Extract the [X, Y] coordinate from the center of the cell holding the provided text.  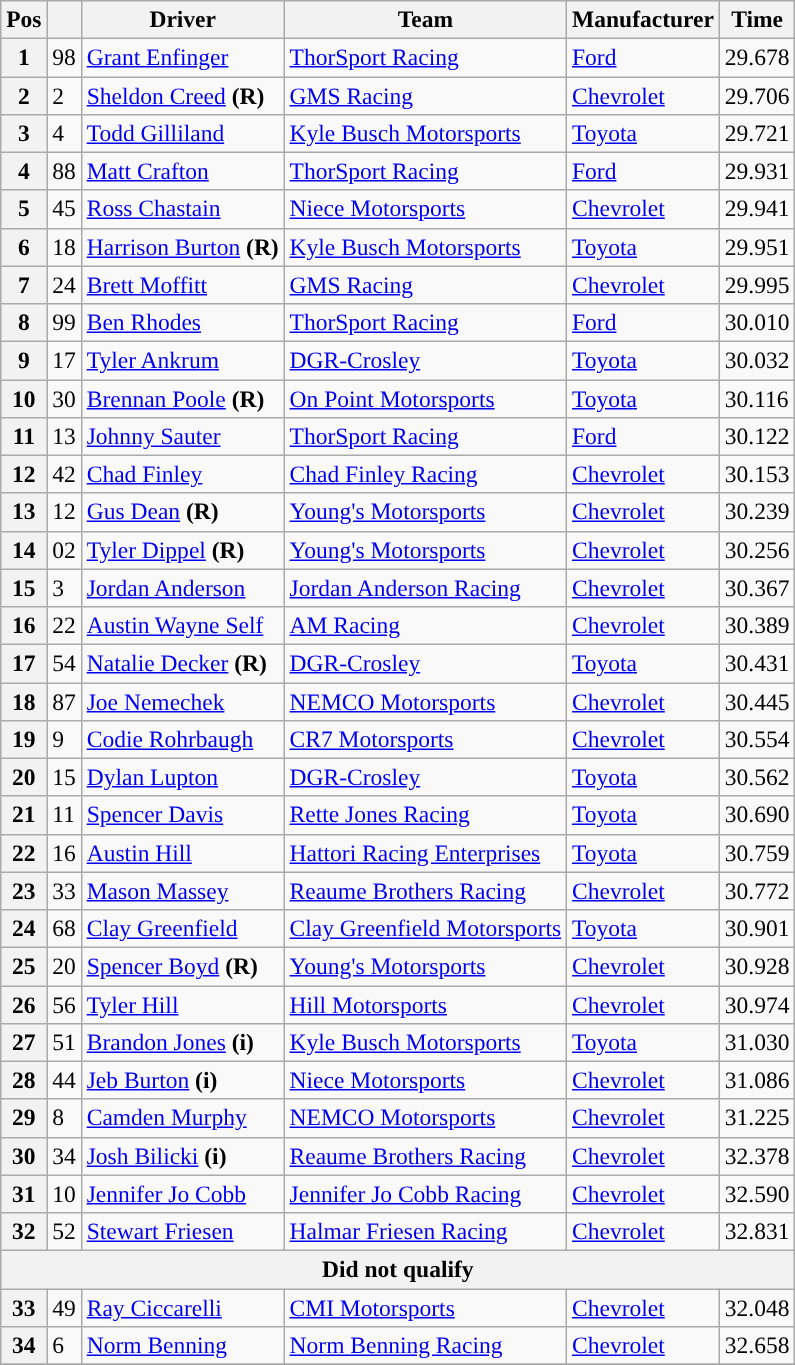
26 [24, 1004]
On Point Motorsports [425, 398]
Tyler Hill [182, 1004]
Clay Greenfield Motorsports [425, 928]
30.445 [757, 701]
29.951 [757, 247]
42 [64, 474]
32.590 [757, 1194]
30.032 [757, 360]
5 [24, 209]
Chad Finley [182, 474]
30.772 [757, 891]
29.706 [757, 95]
Camden Murphy [182, 1118]
Brandon Jones (i) [182, 1042]
56 [64, 1004]
Tyler Ankrum [182, 360]
87 [64, 701]
Hattori Racing Enterprises [425, 853]
Dylan Lupton [182, 777]
CR7 Motorsports [425, 739]
30.256 [757, 550]
Did not qualify [398, 1269]
Todd Gilliland [182, 133]
32.378 [757, 1156]
30.153 [757, 474]
Josh Bilicki (i) [182, 1156]
30.759 [757, 853]
23 [24, 891]
Spencer Boyd (R) [182, 966]
1 [24, 57]
Sheldon Creed (R) [182, 95]
Stewart Friesen [182, 1231]
30.367 [757, 588]
Brennan Poole (R) [182, 398]
Manufacturer [644, 19]
29.678 [757, 57]
98 [64, 57]
Austin Hill [182, 853]
31 [24, 1194]
Jordan Anderson [182, 588]
29.931 [757, 171]
Hill Motorsports [425, 1004]
Codie Rohrbaugh [182, 739]
30.239 [757, 512]
Mason Massey [182, 891]
Jennifer Jo Cobb Racing [425, 1194]
51 [64, 1042]
19 [24, 739]
27 [24, 1042]
Jeb Burton (i) [182, 1080]
30.562 [757, 777]
25 [24, 966]
Norm Benning [182, 1345]
29.995 [757, 285]
Rette Jones Racing [425, 815]
21 [24, 815]
14 [24, 550]
52 [64, 1231]
7 [24, 285]
Matt Crafton [182, 171]
Team [425, 19]
31.225 [757, 1118]
Brett Moffitt [182, 285]
Grant Enfinger [182, 57]
Ray Ciccarelli [182, 1307]
30.431 [757, 663]
Jordan Anderson Racing [425, 588]
32.831 [757, 1231]
45 [64, 209]
30.690 [757, 815]
49 [64, 1307]
30.554 [757, 739]
Chad Finley Racing [425, 474]
Natalie Decker (R) [182, 663]
CMI Motorsports [425, 1307]
28 [24, 1080]
30.010 [757, 322]
31.030 [757, 1042]
Pos [24, 19]
AM Racing [425, 625]
Time [757, 19]
Johnny Sauter [182, 436]
Halmar Friesen Racing [425, 1231]
30.974 [757, 1004]
29.721 [757, 133]
32 [24, 1231]
Driver [182, 19]
Austin Wayne Self [182, 625]
Harrison Burton (R) [182, 247]
29 [24, 1118]
54 [64, 663]
30.116 [757, 398]
30.122 [757, 436]
32.048 [757, 1307]
Ben Rhodes [182, 322]
30.389 [757, 625]
Ross Chastain [182, 209]
31.086 [757, 1080]
Spencer Davis [182, 815]
99 [64, 322]
29.941 [757, 209]
02 [64, 550]
68 [64, 928]
Gus Dean (R) [182, 512]
30.901 [757, 928]
44 [64, 1080]
Jennifer Jo Cobb [182, 1194]
Joe Nemechek [182, 701]
Norm Benning Racing [425, 1345]
88 [64, 171]
30.928 [757, 966]
Clay Greenfield [182, 928]
32.658 [757, 1345]
Tyler Dippel (R) [182, 550]
